Extract the (X, Y) coordinate from the center of the cell holding the provided text.  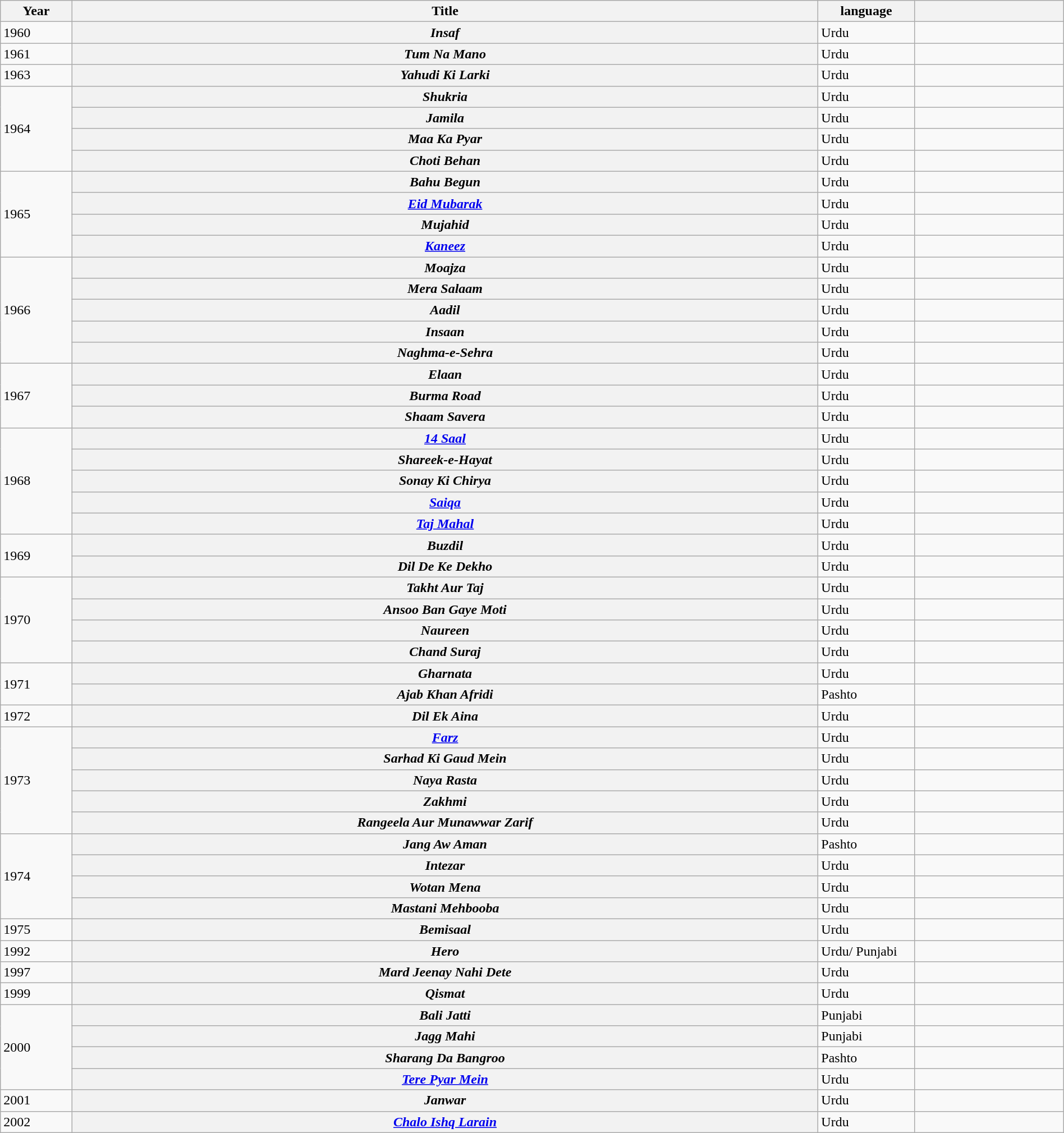
1972 (36, 716)
1999 (36, 994)
Intezar (445, 865)
Insaf (445, 33)
1969 (36, 556)
1992 (36, 951)
Chalo Ishq Larain (445, 1122)
Mard Jeenay Nahi Dete (445, 973)
Tum Na Mano (445, 54)
1973 (36, 780)
Jagg Mahi (445, 1036)
Buzdil (445, 545)
Mastani Mehbooba (445, 908)
Farz (445, 737)
Wotan Mena (445, 887)
Rangeela Aur Munawwar Zarif (445, 823)
1968 (36, 481)
1964 (36, 129)
1961 (36, 54)
Choti Behan (445, 160)
Burma Road (445, 396)
Dil Ek Aina (445, 716)
Shareek-e-Hayat (445, 460)
Sarhad Ki Gaud Mein (445, 759)
Maa Ka Pyar (445, 139)
1997 (36, 973)
Janwar (445, 1100)
1963 (36, 75)
Sonay Ki Chirya (445, 481)
2002 (36, 1122)
Sharang Da Bangroo (445, 1058)
14 Saal (445, 438)
2000 (36, 1047)
Bali Jatti (445, 1015)
1974 (36, 876)
Elaan (445, 374)
Takht Aur Taj (445, 588)
2001 (36, 1100)
Bemisaal (445, 929)
Title (445, 11)
Naghma-e-Sehra (445, 353)
Yahudi Ki Larki (445, 75)
1960 (36, 33)
1975 (36, 929)
Bahu Begun (445, 182)
Taj Mahal (445, 524)
1971 (36, 684)
Tere Pyar Mein (445, 1079)
Shukria (445, 97)
Zakhmi (445, 801)
Jang Aw Aman (445, 844)
Aadil (445, 310)
Saiqa (445, 502)
Naya Rasta (445, 780)
Mujahid (445, 224)
Ansoo Ban Gaye Moti (445, 609)
Mera Salaam (445, 289)
Urdu/ Punjabi (866, 951)
Eid Mubarak (445, 203)
1965 (36, 214)
Naureen (445, 631)
Qismat (445, 994)
Kaneez (445, 246)
language (866, 11)
1967 (36, 396)
Jamila (445, 118)
Hero (445, 951)
Gharnata (445, 673)
Ajab Khan Afridi (445, 695)
Insaan (445, 332)
1970 (36, 620)
Dil De Ke Dekho (445, 566)
Moajza (445, 268)
1966 (36, 310)
Chand Suraj (445, 652)
Shaam Savera (445, 417)
Year (36, 11)
